Extract the [X, Y] coordinate from the center of the cell holding the provided text.  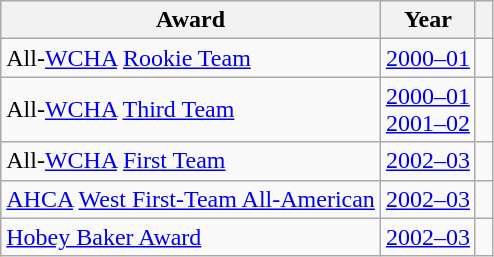
2000–01 [428, 58]
Award [191, 20]
AHCA West First-Team All-American [191, 199]
All-WCHA First Team [191, 161]
All-WCHA Third Team [191, 110]
2000–012001–02 [428, 110]
All-WCHA Rookie Team [191, 58]
Hobey Baker Award [191, 237]
Year [428, 20]
